Identify which cell holds the provided text, then report its (X, Y) central coordinate. 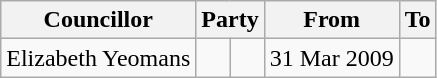
31 Mar 2009 (332, 58)
Party (230, 20)
To (418, 20)
Councillor (98, 20)
Elizabeth Yeomans (98, 58)
From (332, 20)
